Identify which cell holds the provided text, then report its [x, y] central coordinate. 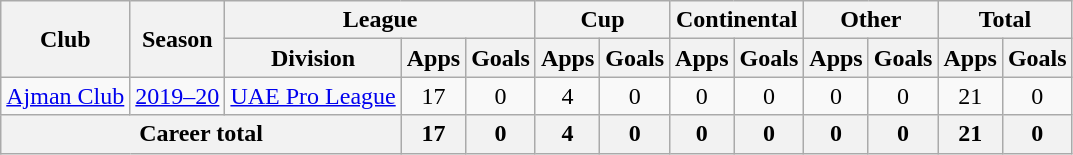
Season [178, 39]
Ajman Club [66, 96]
Continental [737, 20]
Cup [602, 20]
Total [1005, 20]
2019–20 [178, 96]
Division [313, 58]
League [380, 20]
Other [871, 20]
Club [66, 39]
UAE Pro League [313, 96]
Career total [201, 134]
